Identify which cell holds the provided text, then report its [x, y] central coordinate. 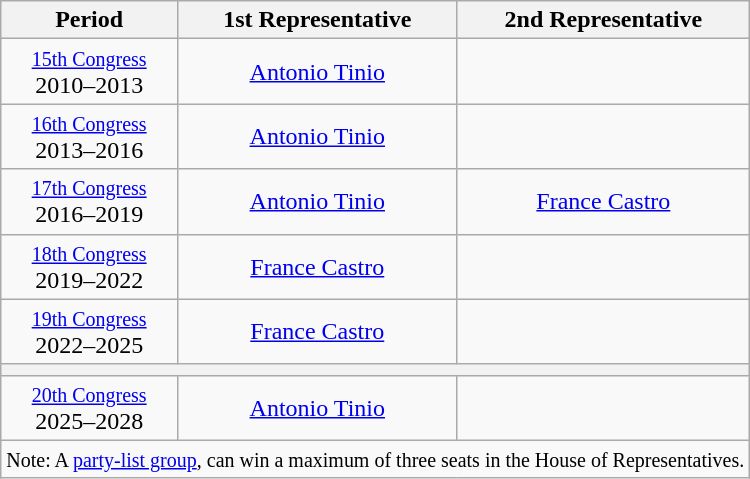
2nd Representative [604, 20]
19th Congress2022–2025 [90, 332]
1st Representative [318, 20]
20th Congress2025–2028 [90, 408]
Period [90, 20]
16th Congress2013–2016 [90, 136]
Note: A party-list group, can win a maximum of three seats in the House of Representatives. [376, 459]
18th Congress2019–2022 [90, 266]
15th Congress2010–2013 [90, 72]
17th Congress2016–2019 [90, 202]
